Identify which cell holds the provided text, then report its [X, Y] central coordinate. 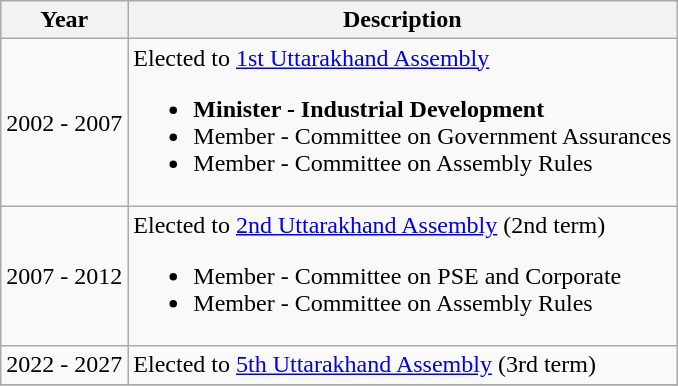
Elected to 2nd Uttarakhand Assembly (2nd term)Member - Committee on PSE and Corporate Member - Committee on Assembly Rules [402, 276]
Elected to 5th Uttarakhand Assembly (3rd term) [402, 365]
Elected to 1st Uttarakhand AssemblyMinister - Industrial Development Member - Committee on Government Assurances Member - Committee on Assembly Rules [402, 122]
2022 - 2027 [64, 365]
2007 - 2012 [64, 276]
Year [64, 20]
Description [402, 20]
2002 - 2007 [64, 122]
